Output the [x, y] coordinate of the center of the cell containing the given text.  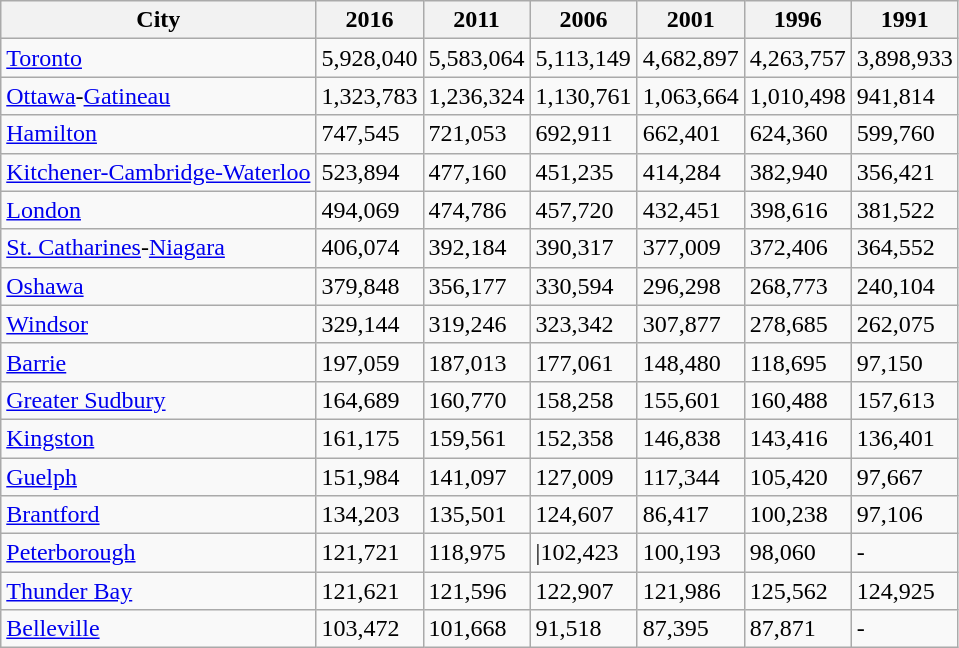
1,063,664 [690, 96]
135,501 [476, 515]
278,685 [798, 324]
127,009 [584, 477]
Oshawa [158, 286]
Kingston [158, 438]
143,416 [798, 438]
379,848 [370, 286]
100,238 [798, 515]
146,838 [690, 438]
134,203 [370, 515]
160,488 [798, 400]
159,561 [476, 438]
117,344 [690, 477]
Belleville [158, 629]
121,986 [690, 591]
91,518 [584, 629]
5,113,149 [584, 58]
392,184 [476, 248]
164,689 [370, 400]
382,940 [798, 172]
240,104 [904, 286]
118,695 [798, 362]
Thunder Bay [158, 591]
London [158, 210]
398,616 [798, 210]
158,258 [584, 400]
457,720 [584, 210]
474,786 [476, 210]
Brantford [158, 515]
121,621 [370, 591]
692,911 [584, 134]
Ottawa-Gatineau [158, 96]
177,061 [584, 362]
118,975 [476, 553]
Greater Sudbury [158, 400]
747,545 [370, 134]
451,235 [584, 172]
307,877 [690, 324]
1,323,783 [370, 96]
5,928,040 [370, 58]
330,594 [584, 286]
Barrie [158, 362]
599,760 [904, 134]
Guelph [158, 477]
2011 [476, 20]
187,013 [476, 362]
414,284 [690, 172]
2016 [370, 20]
5,583,064 [476, 58]
148,480 [690, 362]
Toronto [158, 58]
121,721 [370, 553]
477,160 [476, 172]
1991 [904, 20]
155,601 [690, 400]
523,894 [370, 172]
97,150 [904, 362]
432,451 [690, 210]
87,871 [798, 629]
356,421 [904, 172]
124,925 [904, 591]
1,130,761 [584, 96]
364,552 [904, 248]
323,342 [584, 324]
2006 [584, 20]
2001 [690, 20]
721,053 [476, 134]
157,613 [904, 400]
136,401 [904, 438]
1,010,498 [798, 96]
125,562 [798, 591]
941,814 [904, 96]
494,069 [370, 210]
662,401 [690, 134]
1,236,324 [476, 96]
Peterborough [158, 553]
100,193 [690, 553]
103,472 [370, 629]
121,596 [476, 591]
124,607 [584, 515]
87,395 [690, 629]
City [158, 20]
Kitchener-Cambridge-Waterloo [158, 172]
151,984 [370, 477]
356,177 [476, 286]
97,106 [904, 515]
97,667 [904, 477]
Hamilton [158, 134]
152,358 [584, 438]
|102,423 [584, 553]
377,009 [690, 248]
262,075 [904, 324]
268,773 [798, 286]
390,317 [584, 248]
197,059 [370, 362]
86,417 [690, 515]
105,420 [798, 477]
329,144 [370, 324]
161,175 [370, 438]
624,360 [798, 134]
122,907 [584, 591]
3,898,933 [904, 58]
406,074 [370, 248]
319,246 [476, 324]
296,298 [690, 286]
Windsor [158, 324]
372,406 [798, 248]
101,668 [476, 629]
160,770 [476, 400]
98,060 [798, 553]
4,263,757 [798, 58]
1996 [798, 20]
4,682,897 [690, 58]
381,522 [904, 210]
St. Catharines-Niagara [158, 248]
141,097 [476, 477]
